Provide the [x, y] coordinate of the cell's center where the given text is located.  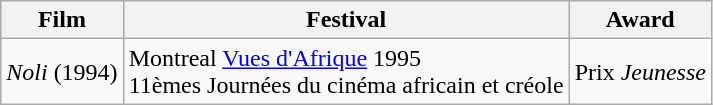
Noli (1994) [62, 72]
Award [640, 20]
Film [62, 20]
Montreal Vues d'Afrique 1995 11èmes Journées du cinéma africain et créole [346, 72]
Prix Jeunesse [640, 72]
Festival [346, 20]
